For the text-containing cell, return its midpoint in (X, Y) coordinate format. 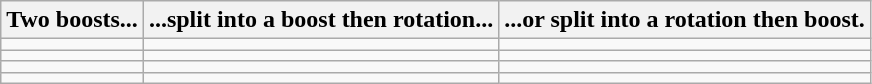
...or split into a rotation then boost. (685, 20)
...split into a boost then rotation... (320, 20)
Two boosts... (72, 20)
